From the cell containing the given text, extract its center point as [x, y] coordinate. 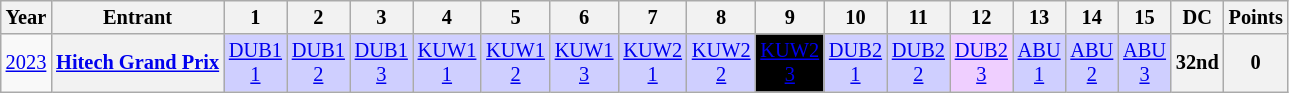
ABU3 [1144, 63]
5 [516, 17]
Hitech Grand Prix [138, 63]
DUB21 [856, 63]
7 [652, 17]
8 [722, 17]
2 [318, 17]
10 [856, 17]
3 [382, 17]
14 [1092, 17]
KUW12 [516, 63]
32nd [1198, 63]
ABU2 [1092, 63]
6 [584, 17]
KUW23 [790, 63]
DUB13 [382, 63]
KUW21 [652, 63]
Entrant [138, 17]
DUB23 [982, 63]
9 [790, 17]
0 [1256, 63]
1 [256, 17]
11 [918, 17]
Points [1256, 17]
4 [448, 17]
15 [1144, 17]
DUB22 [918, 63]
KUW22 [722, 63]
DC [1198, 17]
KUW11 [448, 63]
12 [982, 17]
DUB12 [318, 63]
Year [26, 17]
DUB11 [256, 63]
2023 [26, 63]
13 [1040, 17]
KUW13 [584, 63]
ABU1 [1040, 63]
